Return the [X, Y] coordinate for the center point of the cell that contains the specified text.  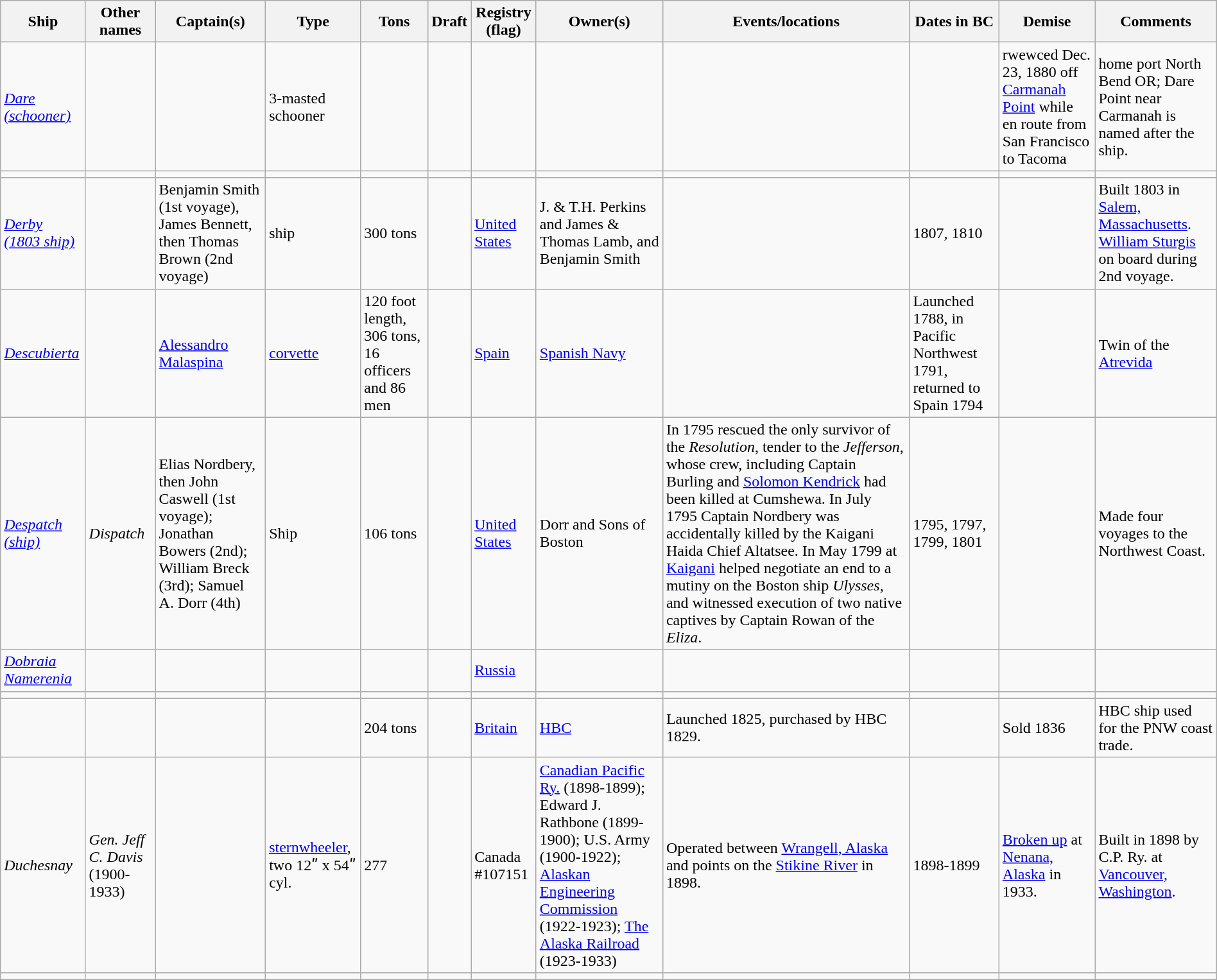
204 tons [394, 728]
Descubierta [43, 353]
Dorr and Sons of Boston [600, 533]
Russia [504, 670]
corvette [313, 353]
Dispatch [121, 533]
Canada #107151 [504, 865]
HBC [600, 728]
Dates in BC [954, 22]
Spanish Navy [600, 353]
3-masted schooner [313, 107]
Events/locations [786, 22]
Benjamin Smith (1st voyage), James Bennett, then Thomas Brown (2nd voyage) [211, 234]
Tons [394, 22]
Broken up at Nenana, Alaska in 1933. [1047, 865]
Built 1803 in Salem, Massachusetts. William Sturgis on board during 2nd voyage. [1155, 234]
Draft [449, 22]
Registry (flag) [504, 22]
300 tons [394, 234]
Duchesnay [43, 865]
Elias Nordbery, then John Caswell (1st voyage); Jonathan Bowers (2nd); William Breck (3rd); Samuel A. Dorr (4th) [211, 533]
rwewced Dec. 23, 1880 off Carmanah Point while en route from San Francisco to Tacoma [1047, 107]
Alessandro Malaspina [211, 353]
Launched 1788, in Pacific Northwest 1791, returned to Spain 1794 [954, 353]
Derby (1803 ship) [43, 234]
ship [313, 234]
106 tons [394, 533]
Comments [1155, 22]
Dobraia Namerenia [43, 670]
1898-1899 [954, 865]
277 [394, 865]
Launched 1825, purchased by HBC 1829. [786, 728]
Dare (schooner) [43, 107]
HBC ship used for the PNW coast trade. [1155, 728]
sternwheeler, two 12ʺ x 54ʺ cyl. [313, 865]
Made four voyages to the Northwest Coast. [1155, 533]
Type [313, 22]
Spain [504, 353]
Despatch (ship) [43, 533]
Demise [1047, 22]
1795, 1797, 1799, 1801 [954, 533]
Owner(s) [600, 22]
Britain [504, 728]
Gen. Jeff C. Davis (1900-1933) [121, 865]
Other names [121, 22]
home port North Bend OR; Dare Point near Carmanah is named after the ship. [1155, 107]
Captain(s) [211, 22]
Operated between Wrangell, Alaska and points on the Stikine River in 1898. [786, 865]
Sold 1836 [1047, 728]
Twin of the Atrevida [1155, 353]
Built in 1898 by C.P. Ry. at Vancouver, Washington. [1155, 865]
120 foot length, 306 tons, 16 officers and 86 men [394, 353]
1807, 1810 [954, 234]
J. & T.H. Perkins and James & Thomas Lamb, and Benjamin Smith [600, 234]
